Pinpoint the cell where the given text exists, returning its (X, Y) midpoint coordinate. 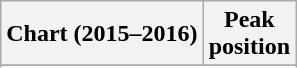
Peakposition (249, 34)
Chart (2015–2016) (102, 34)
